Provide the [X, Y] coordinate of the cell's center where the given text is located.  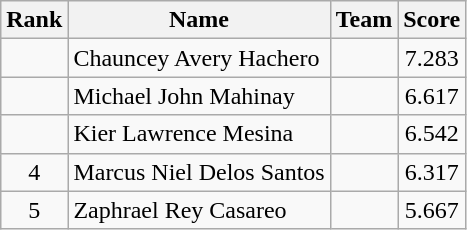
Kier Lawrence Mesina [199, 134]
6.542 [432, 134]
4 [34, 172]
Name [199, 20]
6.317 [432, 172]
Marcus Niel Delos Santos [199, 172]
Michael John Mahinay [199, 96]
Rank [34, 20]
7.283 [432, 58]
5 [34, 210]
Score [432, 20]
5.667 [432, 210]
6.617 [432, 96]
Chauncey Avery Hachero [199, 58]
Team [364, 20]
Zaphrael Rey Casareo [199, 210]
